Return (X, Y) of the center of cell containing provided text 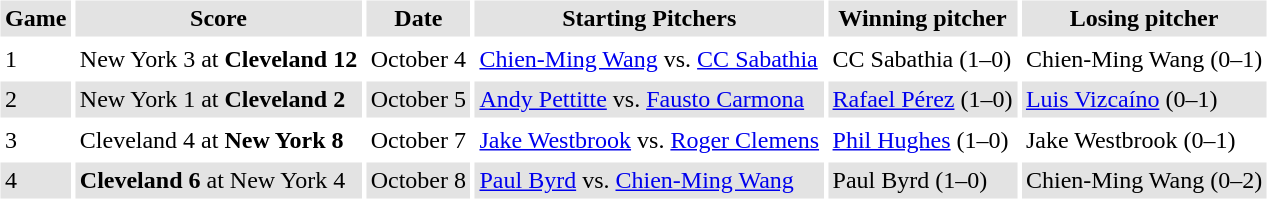
Game (35, 18)
New York 3 at Cleveland 12 (218, 59)
Starting Pitchers (650, 18)
4 (35, 180)
Winning pitcher (922, 18)
October 4 (418, 59)
October 7 (418, 140)
Chien-Ming Wang vs. CC Sabathia (650, 59)
Jake Westbrook vs. Roger Clemens (650, 140)
Andy Pettitte vs. Fausto Carmona (650, 100)
Jake Westbrook (0–1) (1144, 140)
3 (35, 140)
Score (218, 18)
Luis Vizcaíno (0–1) (1144, 100)
Chien-Ming Wang (0–2) (1144, 180)
Cleveland 4 at New York 8 (218, 140)
Paul Byrd vs. Chien-Ming Wang (650, 180)
Paul Byrd (1–0) (922, 180)
1 (35, 59)
Date (418, 18)
Chien-Ming Wang (0–1) (1144, 59)
New York 1 at Cleveland 2 (218, 100)
Cleveland 6 at New York 4 (218, 180)
Phil Hughes (1–0) (922, 140)
October 8 (418, 180)
Rafael Pérez (1–0) (922, 100)
2 (35, 100)
October 5 (418, 100)
CC Sabathia (1–0) (922, 59)
Losing pitcher (1144, 18)
